Determine the [X, Y] coordinate at the center of the cell enclosing the given text.  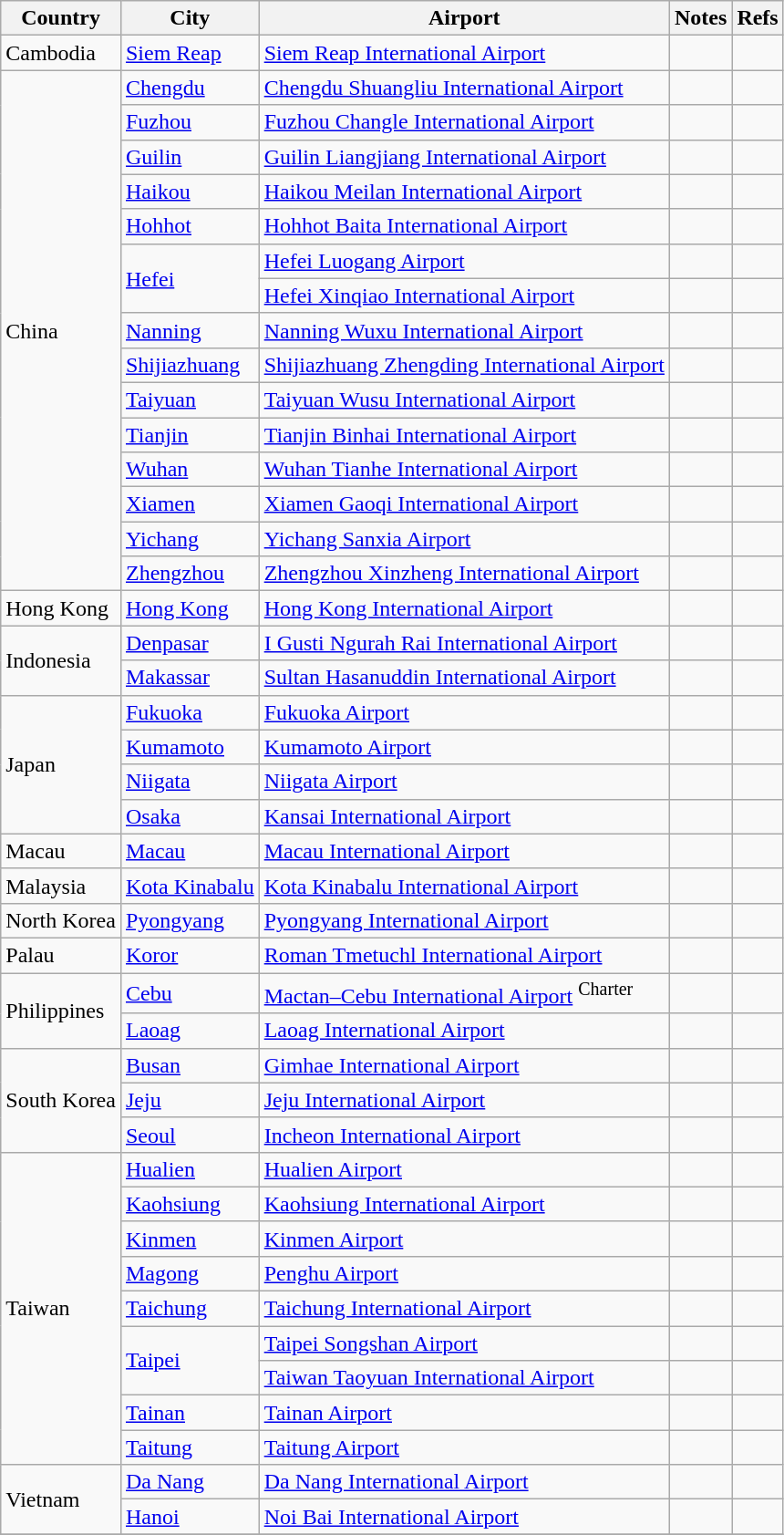
Chengdu Shuangliu International Airport [464, 88]
Taitung [190, 1447]
Denpasar [190, 643]
Guilin Liangjiang International Airport [464, 157]
Guilin [190, 157]
Taipei Songshan Airport [464, 1343]
Nanning [190, 330]
Xiamen Gaoqi International Airport [464, 504]
Wuhan Tianhe International Airport [464, 470]
Niigata Airport [464, 782]
Kota Kinabalu [190, 886]
Hefei [190, 278]
Wuhan [190, 470]
Hong Kong International Airport [464, 608]
Seoul [190, 1135]
Taichung International Airport [464, 1309]
Tainan [190, 1413]
Penghu Airport [464, 1273]
Xiamen [190, 504]
Kumamoto [190, 747]
Hefei Luogang Airport [464, 261]
Kaohsiung International Airport [464, 1204]
North Korea [61, 920]
Taipei [190, 1361]
Jeju International Airport [464, 1100]
South Korea [61, 1100]
Da Nang [190, 1482]
Zhengzhou [190, 574]
Hualien [190, 1169]
Incheon International Airport [464, 1135]
Palau [61, 955]
Jeju [190, 1100]
Niigata [190, 782]
Mactan–Cebu International Airport Charter [464, 992]
Kansai International Airport [464, 816]
Pyongyang [190, 920]
Fuzhou [190, 122]
Da Nang International Airport [464, 1482]
Kinmen Airport [464, 1239]
Kumamoto Airport [464, 747]
Fuzhou Changle International Airport [464, 122]
Tianjin Binhai International Airport [464, 435]
Taitung Airport [464, 1447]
Sultan Hasanuddin International Airport [464, 678]
Siem Reap International Airport [464, 53]
Taichung [190, 1309]
Cambodia [61, 53]
Taiwan [61, 1308]
Chengdu [190, 88]
Shijiazhuang Zhengding International Airport [464, 365]
Koror [190, 955]
Macau International Airport [464, 851]
Hanoi [190, 1517]
Busan [190, 1065]
Tainan Airport [464, 1413]
Kaohsiung [190, 1204]
Philippines [61, 1011]
Osaka [190, 816]
Magong [190, 1273]
Hohhot [190, 226]
Zhengzhou Xinzheng International Airport [464, 574]
Shijiazhuang [190, 365]
Yichang Sanxia Airport [464, 539]
Japan [61, 764]
China [61, 330]
Roman Tmetuchl International Airport [464, 955]
Fukuoka Airport [464, 712]
Cebu [190, 992]
Vietnam [61, 1499]
Laoag [190, 1031]
City [190, 18]
Refs [758, 18]
Kota Kinabalu International Airport [464, 886]
Pyongyang International Airport [464, 920]
Siem Reap [190, 53]
Hefei Xinqiao International Airport [464, 296]
Notes [700, 18]
Hohhot Baita International Airport [464, 226]
Gimhae International Airport [464, 1065]
Yichang [190, 539]
Taiyuan [190, 399]
Makassar [190, 678]
Airport [464, 18]
Kinmen [190, 1239]
Fukuoka [190, 712]
Haikou [190, 192]
Haikou Meilan International Airport [464, 192]
Malaysia [61, 886]
Hualien Airport [464, 1169]
Laoag International Airport [464, 1031]
Country [61, 18]
Noi Bai International Airport [464, 1517]
Taiwan Taoyuan International Airport [464, 1378]
Taiyuan Wusu International Airport [464, 399]
Nanning Wuxu International Airport [464, 330]
I Gusti Ngurah Rai International Airport [464, 643]
Tianjin [190, 435]
Indonesia [61, 660]
